Extract the (X, Y) coordinate from the center of the cell holding the provided text.  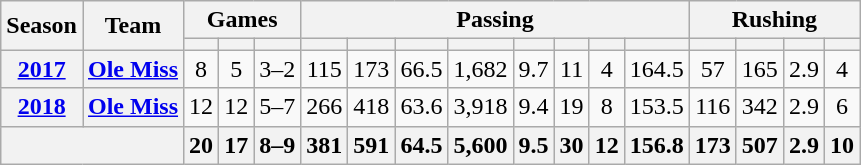
153.5 (656, 107)
11 (572, 69)
266 (324, 107)
64.5 (422, 145)
57 (712, 69)
342 (760, 107)
30 (572, 145)
5–7 (278, 107)
507 (760, 145)
6 (842, 107)
115 (324, 69)
Rushing (774, 20)
66.5 (422, 69)
9.7 (534, 69)
Season (42, 26)
2017 (42, 69)
3–2 (278, 69)
2018 (42, 107)
8–9 (278, 145)
116 (712, 107)
5,600 (480, 145)
9.4 (534, 107)
156.8 (656, 145)
17 (236, 145)
Games (242, 20)
10 (842, 145)
418 (372, 107)
591 (372, 145)
381 (324, 145)
5 (236, 69)
3,918 (480, 107)
164.5 (656, 69)
165 (760, 69)
63.6 (422, 107)
9.5 (534, 145)
20 (202, 145)
Passing (495, 20)
1,682 (480, 69)
19 (572, 107)
Team (132, 26)
